Scan for the cell matching the given text and deliver its (X, Y) coordinate at center. 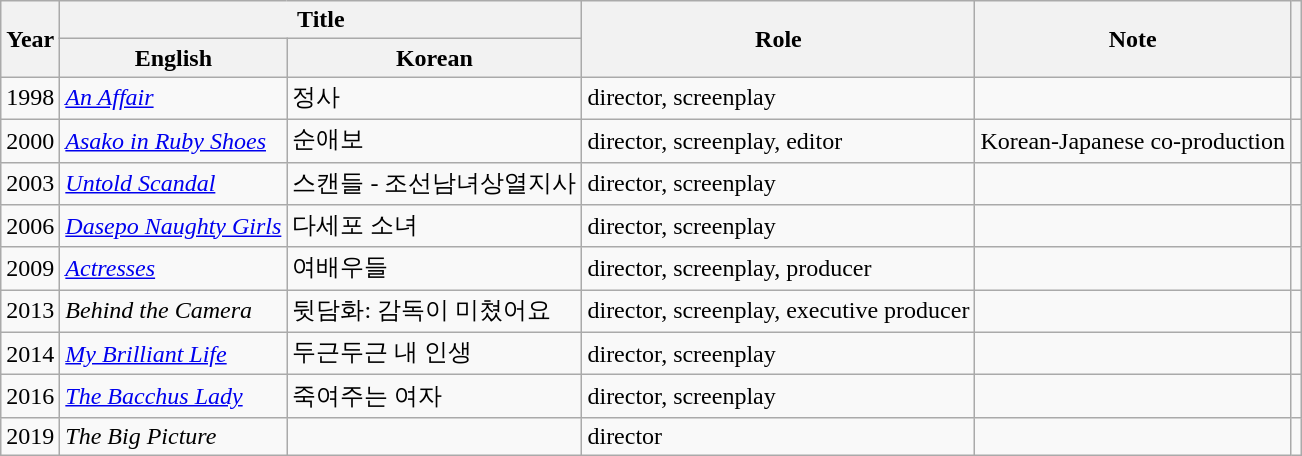
Korean-Japanese co-production (1133, 140)
2016 (30, 396)
Dasepo Naughty Girls (174, 226)
Year (30, 39)
director, screenplay, producer (778, 268)
2009 (30, 268)
순애보 (434, 140)
director (778, 436)
2013 (30, 312)
Behind the Camera (174, 312)
뒷담화: 감독이 미쳤어요 (434, 312)
1998 (30, 98)
director, screenplay, editor (778, 140)
The Big Picture (174, 436)
다세포 소녀 (434, 226)
Role (778, 39)
Untold Scandal (174, 184)
두근두근 내 인생 (434, 354)
An Affair (174, 98)
2003 (30, 184)
스캔들 - 조선남녀상열지사 (434, 184)
The Bacchus Lady (174, 396)
죽여주는 여자 (434, 396)
Actresses (174, 268)
정사 (434, 98)
Title (321, 20)
Asako in Ruby Shoes (174, 140)
director, screenplay, executive producer (778, 312)
여배우들 (434, 268)
English (174, 58)
2014 (30, 354)
My Brilliant Life (174, 354)
2019 (30, 436)
Note (1133, 39)
2006 (30, 226)
Korean (434, 58)
2000 (30, 140)
